Output the [x, y] coordinate of the center of the cell containing the given text.  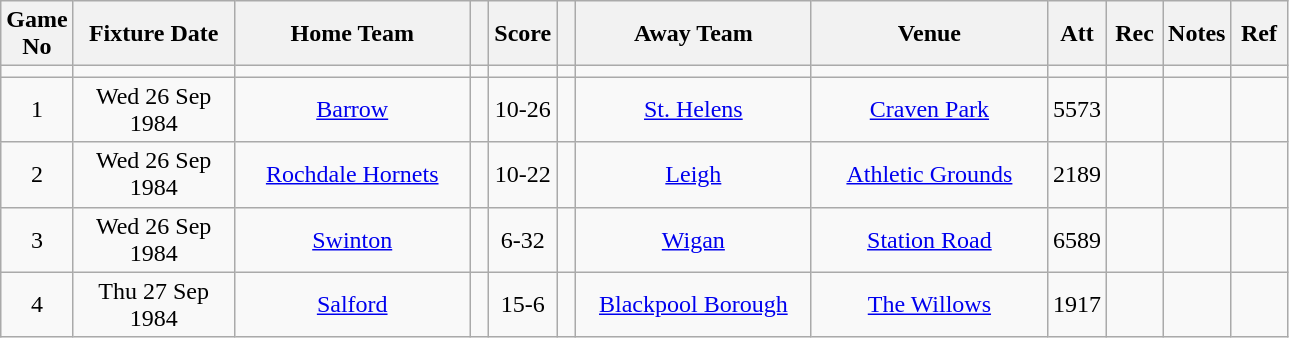
1 [37, 110]
Craven Park [929, 110]
Score [523, 34]
2 [37, 174]
Home Team [352, 34]
Station Road [929, 240]
Thu 27 Sep 1984 [154, 304]
Fixture Date [154, 34]
1917 [1076, 304]
3 [37, 240]
Swinton [352, 240]
6589 [1076, 240]
Game No [37, 34]
St. Helens [693, 110]
Rec [1135, 34]
Att [1076, 34]
Rochdale Hornets [352, 174]
10-26 [523, 110]
Blackpool Borough [693, 304]
Venue [929, 34]
The Willows [929, 304]
Salford [352, 304]
Leigh [693, 174]
6-32 [523, 240]
Notes [1197, 34]
4 [37, 304]
10-22 [523, 174]
Athletic Grounds [929, 174]
Barrow [352, 110]
15-6 [523, 304]
Ref [1259, 34]
5573 [1076, 110]
2189 [1076, 174]
Wigan [693, 240]
Away Team [693, 34]
